For the text-containing cell, return its midpoint in (X, Y) coordinate format. 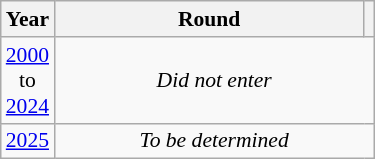
2000to2024 (28, 80)
Year (28, 19)
Round (209, 19)
2025 (28, 141)
Did not enter (214, 80)
To be determined (214, 141)
